Identify which cell holds the provided text, then report its (x, y) central coordinate. 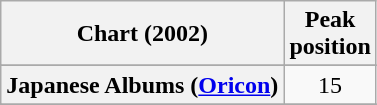
Peakposition (330, 34)
Chart (2002) (142, 34)
15 (330, 85)
Japanese Albums (Oricon) (142, 85)
